Locate the cell with the specified text and output its [x, y] center coordinate. 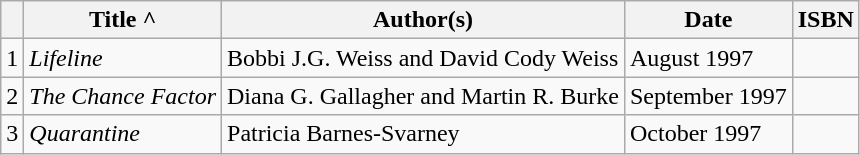
October 1997 [708, 134]
2 [12, 96]
Bobbi J.G. Weiss and David Cody Weiss [424, 58]
Author(s) [424, 20]
Title ^ [123, 20]
Quarantine [123, 134]
Lifeline [123, 58]
Date [708, 20]
1 [12, 58]
3 [12, 134]
The Chance Factor [123, 96]
ISBN [826, 20]
September 1997 [708, 96]
Patricia Barnes-Svarney [424, 134]
August 1997 [708, 58]
Diana G. Gallagher and Martin R. Burke [424, 96]
